Pinpoint the cell where the given text exists, returning its [x, y] midpoint coordinate. 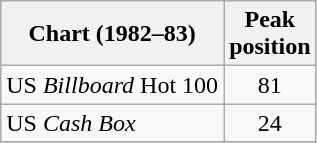
Chart (1982–83) [112, 34]
24 [270, 123]
81 [270, 85]
US Billboard Hot 100 [112, 85]
US Cash Box [112, 123]
Peakposition [270, 34]
